Provide the [X, Y] coordinate of the cell's center where the given text is located.  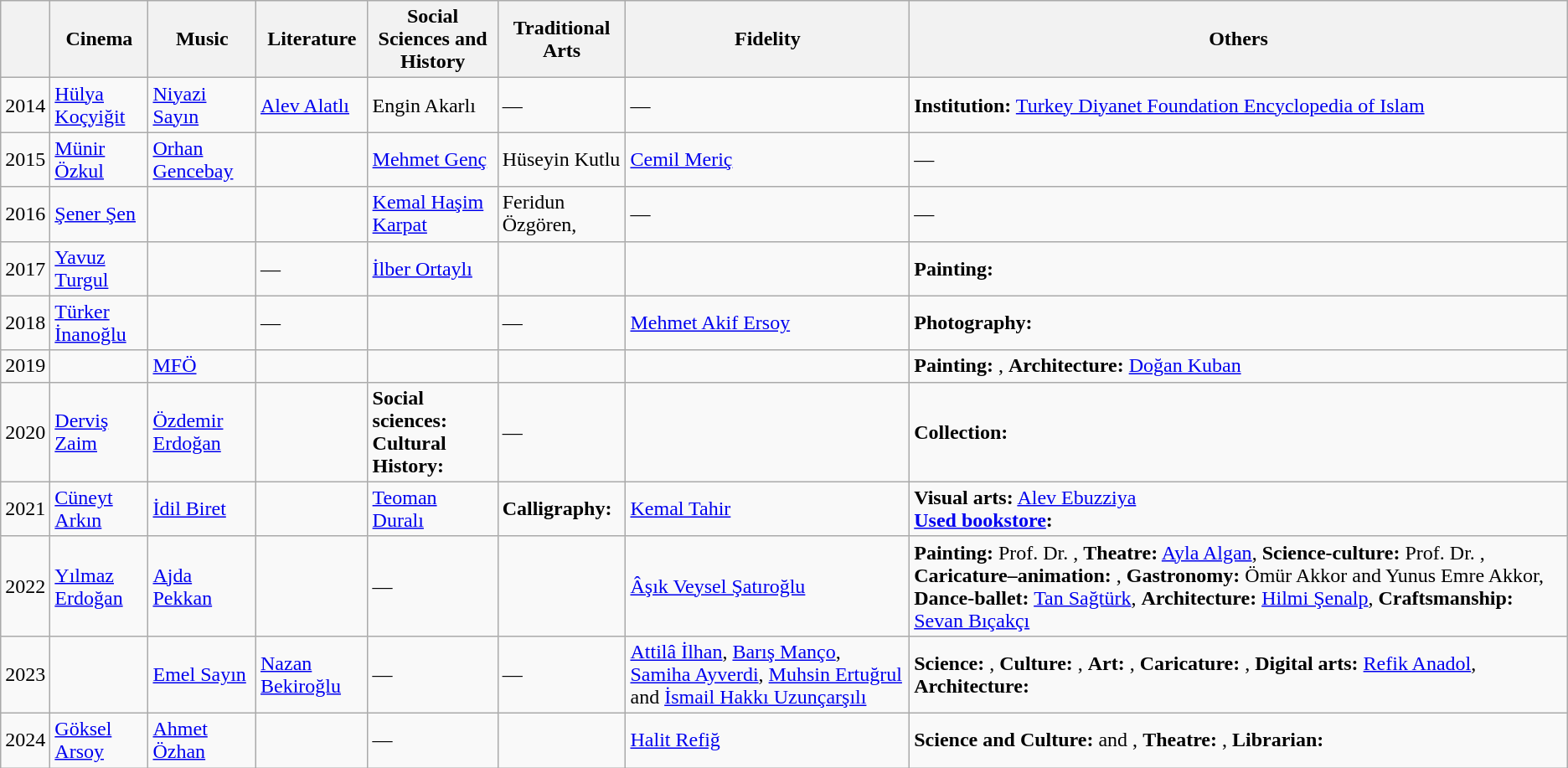
Emel Sayın [203, 674]
Institution: Turkey Diyanet Foundation Encyclopedia of Islam [1239, 106]
2019 [25, 366]
2017 [25, 268]
2022 [25, 586]
Cemil Meriç [767, 159]
Halit Refiğ [767, 740]
Hüseyin Kutlu [561, 159]
Kemal Tahir [767, 509]
2021 [25, 509]
Teoman Duralı [432, 509]
Painting: [1239, 268]
Cüneyt Arkın [99, 509]
Mehmet Genç [432, 159]
Cinema [99, 39]
2016 [25, 214]
Kemal Haşim Karpat [432, 214]
Science: , Culture: , Art: , Caricature: , Digital arts: Refik Anadol, Architecture: [1239, 674]
2015 [25, 159]
Collection: [1239, 432]
Şener Şen [99, 214]
MFÖ [203, 366]
Social Sciences and History [432, 39]
Nazan Bekiroğlu [312, 674]
Alev Alatlı [312, 106]
Music [203, 39]
İlber Ortaylı [432, 268]
Türker İnanoğlu [99, 323]
Özdemir Erdoğan [203, 432]
Ajda Pekkan [203, 586]
Painting: , Architecture: Doğan Kuban [1239, 366]
2023 [25, 674]
Attilâ İlhan, Barış Manço, Samiha Ayverdi, Muhsin Ertuğrul and İsmail Hakkı Uzunçarşılı [767, 674]
Visual arts: Alev EbuzziyaUsed bookstore: [1239, 509]
Ahmet Özhan [203, 740]
Science and Culture: and , Theatre: , Librarian: [1239, 740]
Niyazi Sayın [203, 106]
2020 [25, 432]
Göksel Arsoy [99, 740]
Engin Akarlı [432, 106]
Traditional Arts [561, 39]
2014 [25, 106]
Others [1239, 39]
Yılmaz Erdoğan [99, 586]
Derviş Zaim [99, 432]
Mehmet Akif Ersoy [767, 323]
Feridun Özgören, [561, 214]
İdil Biret [203, 509]
2024 [25, 740]
Photography: [1239, 323]
2018 [25, 323]
Yavuz Turgul [99, 268]
Fidelity [767, 39]
Âşık Veysel Şatıroğlu [767, 586]
Münir Özkul [99, 159]
Hülya Koçyiğit [99, 106]
Social sciences: Cultural History: [432, 432]
Literature [312, 39]
Orhan Gencebay [203, 159]
Calligraphy: [561, 509]
